Capture the cell that displays the provided text and extract its [X, Y] central coordinate. 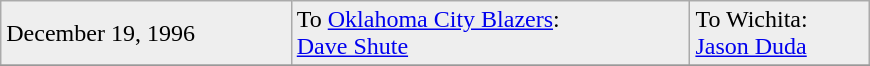
To Wichita: Jason Duda [780, 34]
December 19, 1996 [146, 34]
To Oklahoma City Blazers: Dave Shute [490, 34]
